Output the (x, y) coordinate of the center of the cell containing the given text.  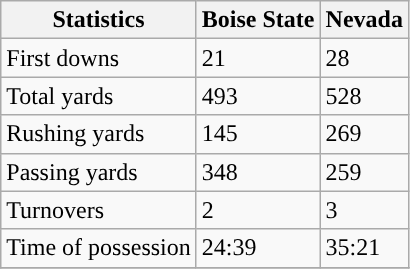
21 (258, 58)
3 (364, 210)
528 (364, 96)
24:39 (258, 248)
35:21 (364, 248)
493 (258, 96)
Passing yards (99, 172)
259 (364, 172)
2 (258, 210)
Nevada (364, 20)
First downs (99, 58)
Statistics (99, 20)
348 (258, 172)
Time of possession (99, 248)
Total yards (99, 96)
269 (364, 134)
Boise State (258, 20)
145 (258, 134)
Turnovers (99, 210)
28 (364, 58)
Rushing yards (99, 134)
